Identify which cell holds the provided text, then report its [X, Y] central coordinate. 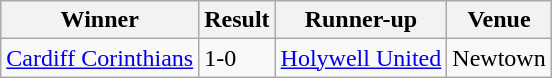
1-0 [237, 58]
Runner-up [361, 20]
Cardiff Corinthians [100, 58]
Winner [100, 20]
Holywell United [361, 58]
Venue [499, 20]
Result [237, 20]
Newtown [499, 58]
